Output the [x, y] coordinate of the center of the cell containing the given text.  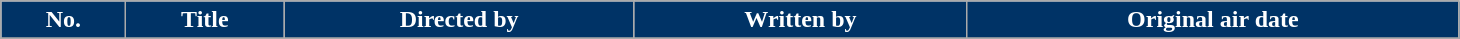
Original air date [1213, 20]
Title [205, 20]
No. [64, 20]
Directed by [459, 20]
Written by [800, 20]
